Return the [X, Y] coordinate for the center point of the cell that contains the specified text.  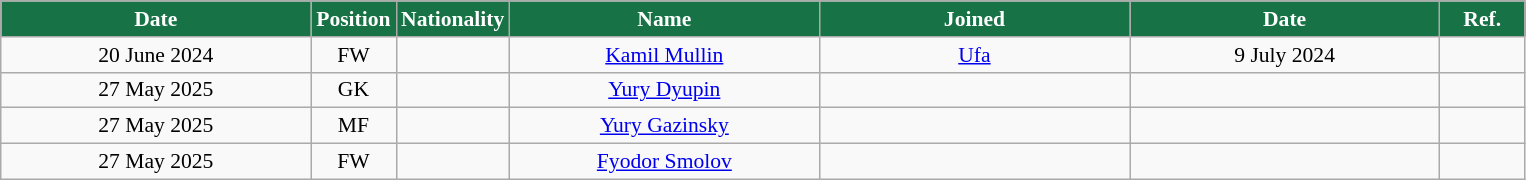
Position [354, 19]
Name [664, 19]
Nationality [452, 19]
Kamil Mullin [664, 55]
9 July 2024 [1285, 55]
Joined [974, 19]
GK [354, 90]
Yury Gazinsky [664, 126]
Ufa [974, 55]
Fyodor Smolov [664, 162]
20 June 2024 [156, 55]
Ref. [1482, 19]
MF [354, 126]
Yury Dyupin [664, 90]
